Search for the cell housing the specified text and yield its (X, Y) center coordinate. 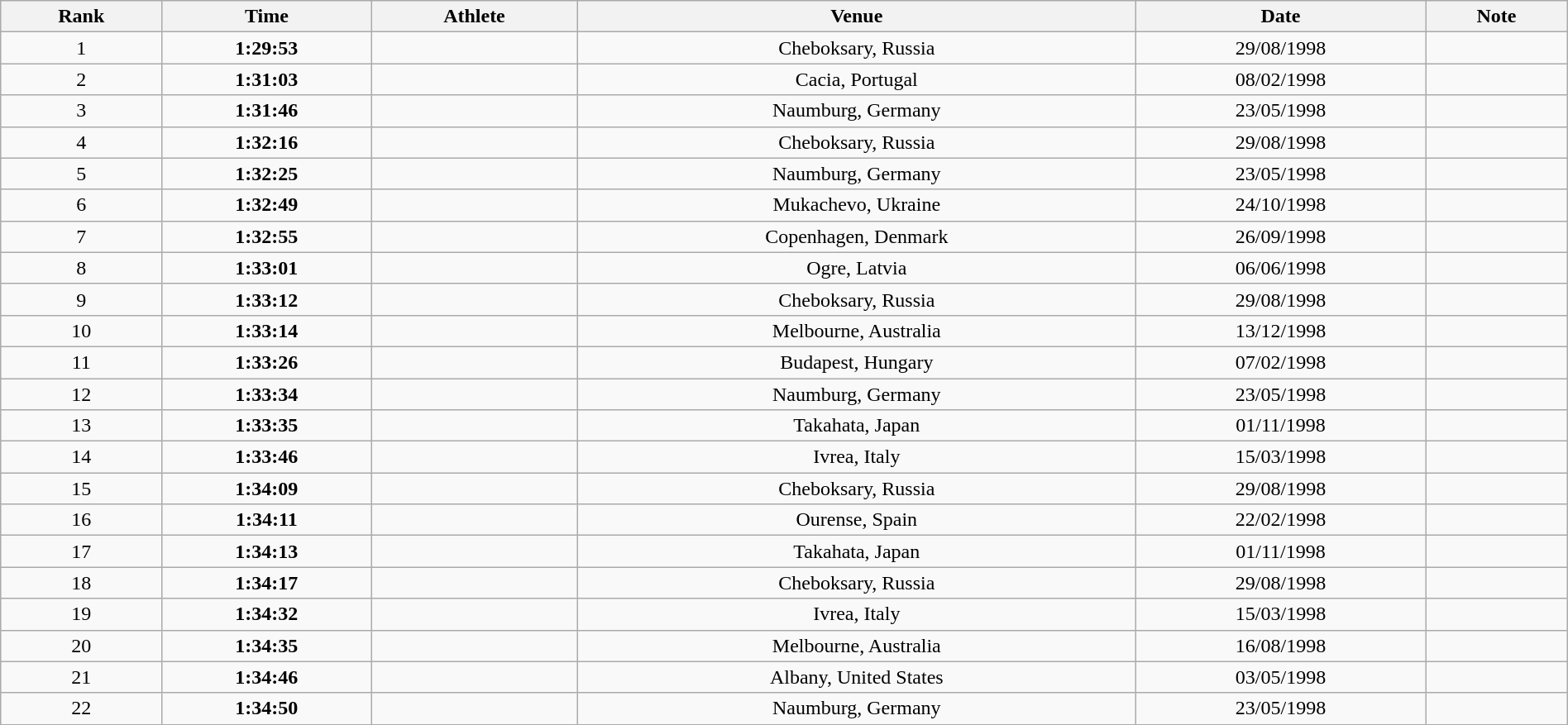
26/09/1998 (1281, 236)
Mukachevo, Ukraine (857, 205)
1:29:53 (266, 48)
03/05/1998 (1281, 677)
1:31:46 (266, 111)
Ogre, Latvia (857, 268)
13/12/1998 (1281, 331)
1:34:32 (266, 614)
24/10/1998 (1281, 205)
1:33:12 (266, 299)
8 (81, 268)
Budapest, Hungary (857, 362)
Ourense, Spain (857, 520)
12 (81, 394)
1:33:01 (266, 268)
1:34:46 (266, 677)
Rank (81, 17)
20 (81, 646)
Time (266, 17)
1:33:14 (266, 331)
19 (81, 614)
15 (81, 489)
08/02/1998 (1281, 79)
Venue (857, 17)
5 (81, 174)
1:34:09 (266, 489)
13 (81, 426)
2 (81, 79)
7 (81, 236)
1:34:13 (266, 551)
3 (81, 111)
Cacia, Portugal (857, 79)
Albany, United States (857, 677)
6 (81, 205)
1:34:17 (266, 583)
21 (81, 677)
11 (81, 362)
Note (1497, 17)
Date (1281, 17)
1:34:50 (266, 708)
22/02/1998 (1281, 520)
22 (81, 708)
1:31:03 (266, 79)
1:34:35 (266, 646)
16 (81, 520)
Copenhagen, Denmark (857, 236)
1:32:49 (266, 205)
16/08/1998 (1281, 646)
1:34:11 (266, 520)
10 (81, 331)
1:33:34 (266, 394)
14 (81, 457)
18 (81, 583)
1:33:46 (266, 457)
07/02/1998 (1281, 362)
4 (81, 142)
1:33:26 (266, 362)
17 (81, 551)
1:33:35 (266, 426)
1:32:55 (266, 236)
1:32:16 (266, 142)
Athlete (475, 17)
06/06/1998 (1281, 268)
1:32:25 (266, 174)
9 (81, 299)
1 (81, 48)
